Output the (X, Y) coordinate of the center of the cell containing the given text.  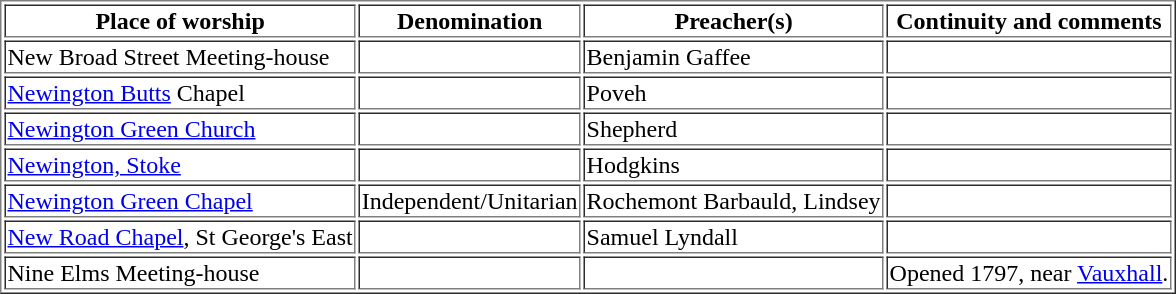
Nine Elms Meeting-house (180, 272)
Continuity and comments (1030, 20)
Preacher(s) (734, 20)
New Broad Street Meeting-house (180, 56)
Poveh (734, 92)
Denomination (470, 20)
Newington, Stoke (180, 164)
Independent/Unitarian (470, 200)
Newington Green Church (180, 128)
Newington Butts Chapel (180, 92)
Samuel Lyndall (734, 236)
Benjamin Gaffee (734, 56)
Rochemont Barbauld, Lindsey (734, 200)
Place of worship (180, 20)
Newington Green Chapel (180, 200)
New Road Chapel, St George's East (180, 236)
Hodgkins (734, 164)
Shepherd (734, 128)
Opened 1797, near Vauxhall. (1030, 272)
